Provide the (X, Y) coordinate of the cell's center where the given text is located.  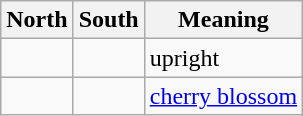
North (37, 20)
Meaning (223, 20)
South (108, 20)
upright (223, 58)
cherry blossom (223, 96)
